Locate the cell with the specified text and output its (x, y) center coordinate. 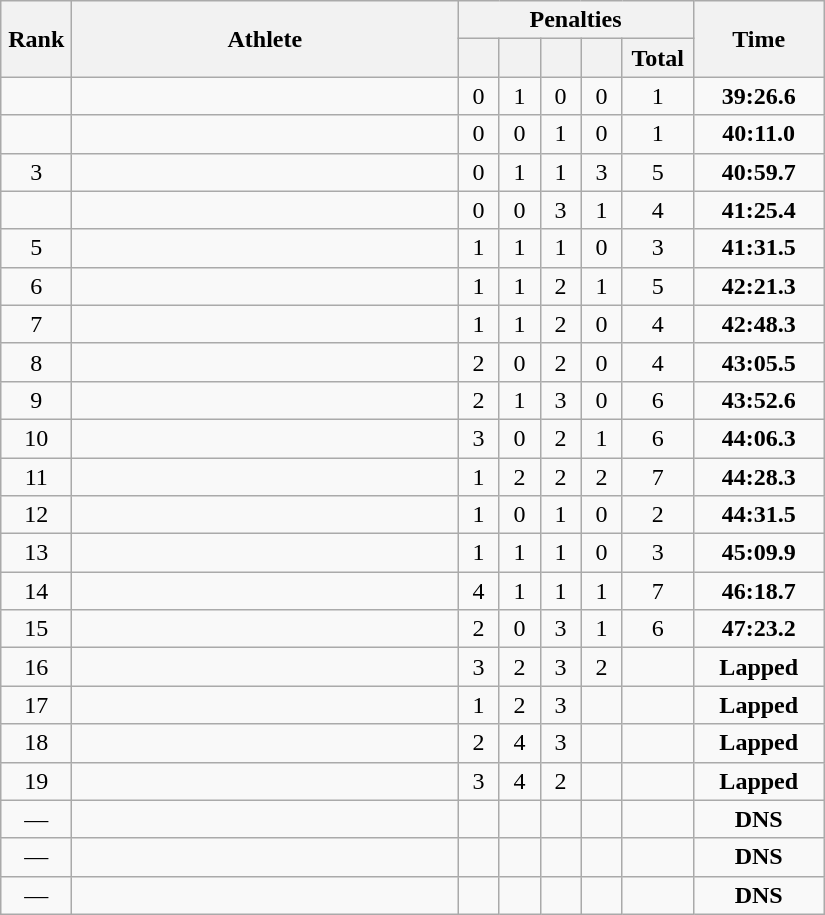
14 (36, 591)
12 (36, 515)
Time (758, 39)
44:06.3 (758, 438)
43:05.5 (758, 362)
16 (36, 667)
19 (36, 781)
45:09.9 (758, 553)
15 (36, 629)
10 (36, 438)
11 (36, 477)
41:25.4 (758, 210)
43:52.6 (758, 400)
41:31.5 (758, 248)
46:18.7 (758, 591)
Rank (36, 39)
Athlete (265, 39)
9 (36, 400)
44:31.5 (758, 515)
39:26.6 (758, 96)
8 (36, 362)
42:48.3 (758, 324)
40:11.0 (758, 134)
40:59.7 (758, 172)
Penalties (576, 20)
17 (36, 705)
44:28.3 (758, 477)
42:21.3 (758, 286)
47:23.2 (758, 629)
18 (36, 743)
Total (658, 58)
13 (36, 553)
